Identify which cell holds the provided text, then report its [x, y] central coordinate. 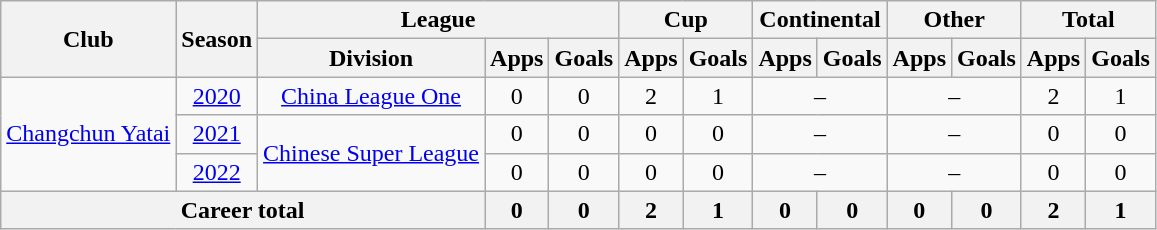
Chinese Super League [372, 153]
Changchun Yatai [88, 134]
Division [372, 58]
2020 [217, 96]
2022 [217, 172]
Club [88, 39]
Career total [243, 210]
China League One [372, 96]
Cup [686, 20]
Season [217, 39]
Total [1088, 20]
League [438, 20]
Continental [820, 20]
Other [954, 20]
2021 [217, 134]
